Scan for the cell matching the given text and deliver its [x, y] coordinate at center. 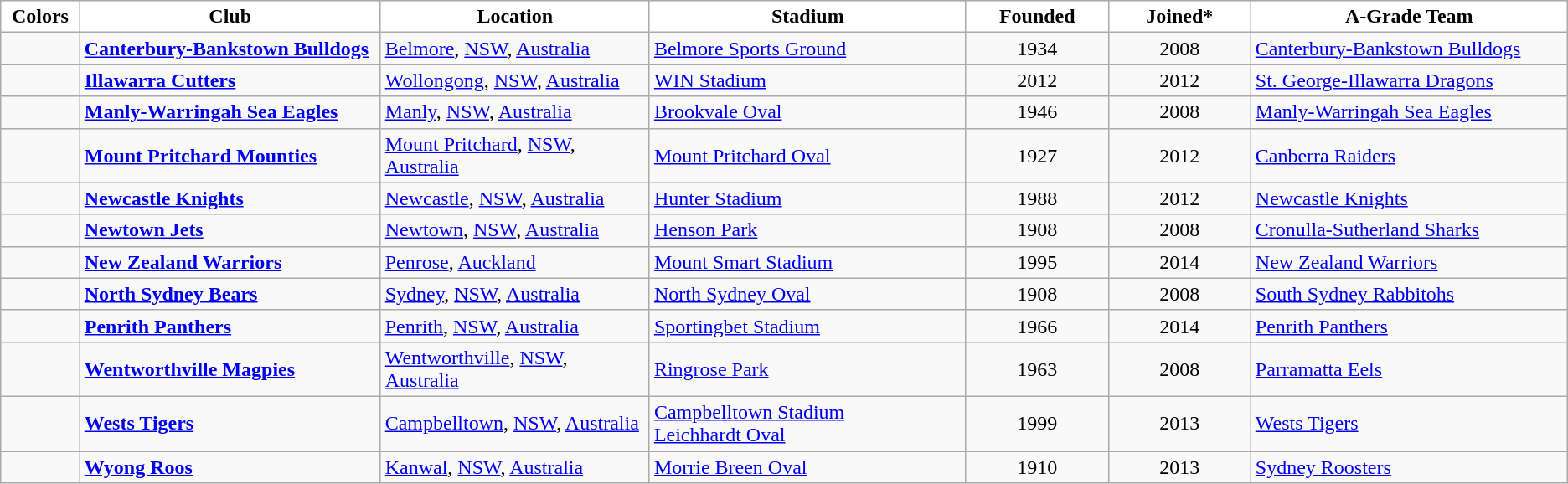
North Sydney Bears [230, 294]
Henson Park [807, 230]
Sydney Roosters [1409, 466]
Wentworthville Magpies [230, 368]
Joined* [1179, 17]
St. George-Illawarra Dragons [1409, 80]
Campbelltown, NSW, Australia [514, 424]
Newtown Jets [230, 230]
Newcastle, NSW, Australia [514, 198]
Manly, NSW, Australia [514, 112]
Belmore Sports Ground [807, 49]
Penrith, NSW, Australia [514, 326]
Newtown, NSW, Australia [514, 230]
1966 [1037, 326]
1999 [1037, 424]
Kanwal, NSW, Australia [514, 466]
Sydney, NSW, Australia [514, 294]
1963 [1037, 368]
Colors [40, 17]
Wollongong, NSW, Australia [514, 80]
Mount Smart Stadium [807, 262]
Parramatta Eels [1409, 368]
Mount Pritchard, NSW, Australia [514, 156]
Penrose, Auckland [514, 262]
North Sydney Oval [807, 294]
South Sydney Rabbitohs [1409, 294]
1995 [1037, 262]
Founded [1037, 17]
Sportingbet Stadium [807, 326]
Illawarra Cutters [230, 80]
Wentworthville, NSW, Australia [514, 368]
1910 [1037, 466]
Hunter Stadium [807, 198]
Wyong Roos [230, 466]
Location [514, 17]
Canberra Raiders [1409, 156]
1934 [1037, 49]
Club [230, 17]
Mount Pritchard Oval [807, 156]
WIN Stadium [807, 80]
Brookvale Oval [807, 112]
Mount Pritchard Mounties [230, 156]
1927 [1037, 156]
Campbelltown StadiumLeichhardt Oval [807, 424]
Morrie Breen Oval [807, 466]
Cronulla-Sutherland Sharks [1409, 230]
Stadium [807, 17]
Ringrose Park [807, 368]
A-Grade Team [1409, 17]
1946 [1037, 112]
1988 [1037, 198]
Belmore, NSW, Australia [514, 49]
